Extract the (x, y) coordinate from the center of the cell holding the provided text.  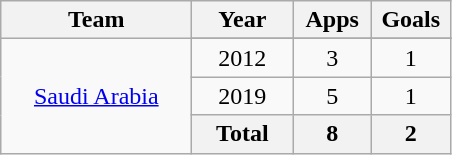
2019 (242, 96)
Team (96, 20)
2 (410, 134)
Saudi Arabia (96, 96)
Goals (410, 20)
3 (332, 58)
Apps (332, 20)
Total (242, 134)
2012 (242, 58)
5 (332, 96)
Year (242, 20)
8 (332, 134)
